Capture the cell that displays the provided text and extract its (X, Y) central coordinate. 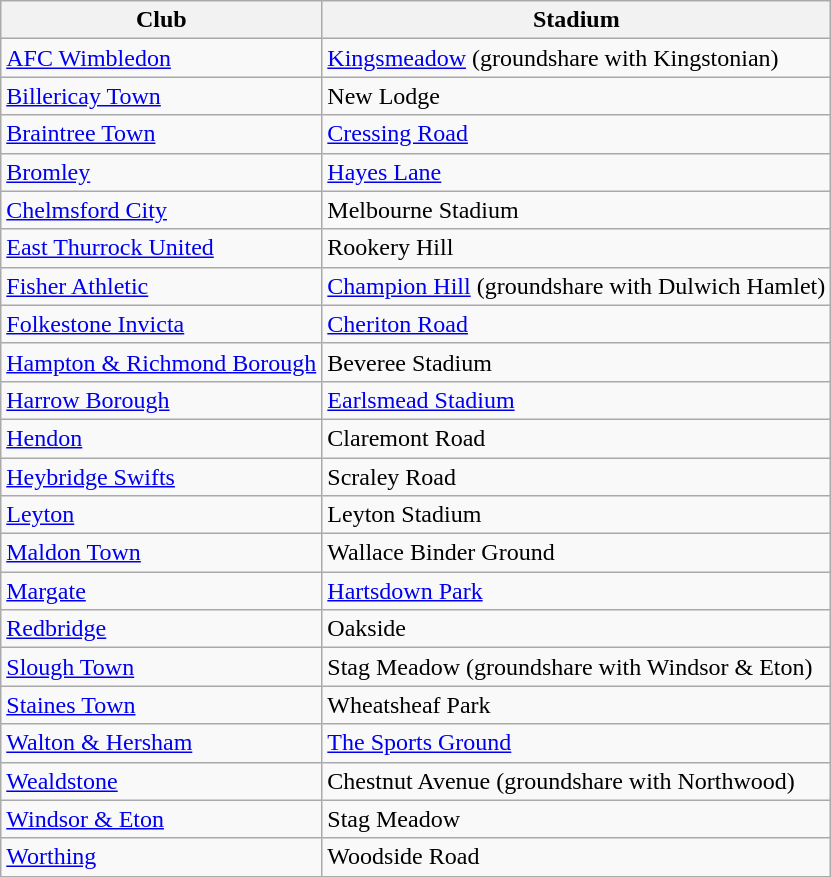
Melbourne Stadium (576, 210)
Braintree Town (162, 134)
Walton & Hersham (162, 743)
Maldon Town (162, 553)
Heybridge Swifts (162, 477)
Worthing (162, 857)
AFC Wimbledon (162, 58)
Chestnut Avenue (groundshare with Northwood) (576, 781)
Club (162, 20)
Cheriton Road (576, 324)
Billericay Town (162, 96)
Hampton & Richmond Borough (162, 362)
Slough Town (162, 667)
Wealdstone (162, 781)
Bromley (162, 172)
Wheatsheaf Park (576, 705)
Hayes Lane (576, 172)
Harrow Borough (162, 400)
Rookery Hill (576, 248)
Fisher Athletic (162, 286)
Margate (162, 591)
Wallace Binder Ground (576, 553)
Beveree Stadium (576, 362)
Stadium (576, 20)
Kingsmeadow (groundshare with Kingstonian) (576, 58)
Hartsdown Park (576, 591)
Leyton (162, 515)
Windsor & Eton (162, 819)
Stag Meadow (groundshare with Windsor & Eton) (576, 667)
Redbridge (162, 629)
Chelmsford City (162, 210)
Cressing Road (576, 134)
Oakside (576, 629)
Champion Hill (groundshare with Dulwich Hamlet) (576, 286)
Claremont Road (576, 438)
East Thurrock United (162, 248)
The Sports Ground (576, 743)
Stag Meadow (576, 819)
Scraley Road (576, 477)
Leyton Stadium (576, 515)
Earlsmead Stadium (576, 400)
Hendon (162, 438)
Woodside Road (576, 857)
Staines Town (162, 705)
Folkestone Invicta (162, 324)
New Lodge (576, 96)
